Determine the (X, Y) coordinate at the center of the cell enclosing the given text.  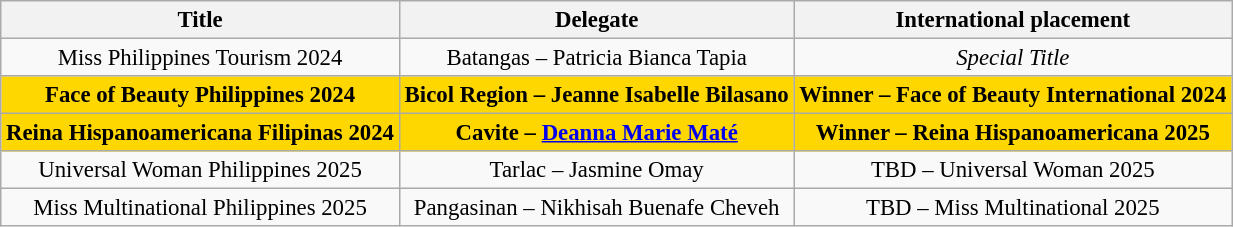
Batangas – Patricia Bianca Tapia (596, 58)
Title (200, 20)
International placement (1013, 20)
Miss Philippines Tourism 2024 (200, 58)
Cavite – Deanna Marie Maté (596, 133)
Reina Hispanoamericana Filipinas 2024 (200, 133)
Delegate (596, 20)
Winner – Reina Hispanoamericana 2025 (1013, 133)
Miss Multinational Philippines 2025 (200, 208)
Face of Beauty Philippines 2024 (200, 95)
TBD – Universal Woman 2025 (1013, 170)
Bicol Region – Jeanne Isabelle Bilasano (596, 95)
Tarlac – Jasmine Omay (596, 170)
TBD – Miss Multinational 2025 (1013, 208)
Universal Woman Philippines 2025 (200, 170)
Special Title (1013, 58)
Winner – Face of Beauty International 2024 (1013, 95)
Pangasinan – Nikhisah Buenafe Cheveh (596, 208)
